Determine the [X, Y] coordinate at the center of the cell enclosing the given text.  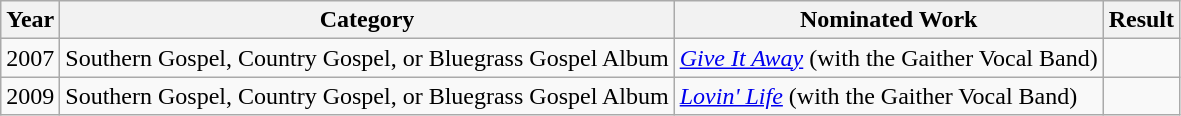
Category [367, 20]
2007 [30, 58]
Lovin' Life (with the Gaither Vocal Band) [888, 96]
Nominated Work [888, 20]
Year [30, 20]
2009 [30, 96]
Give It Away (with the Gaither Vocal Band) [888, 58]
Result [1141, 20]
